Detect which cell encompasses the target text, then output its (x, y) center coordinate. 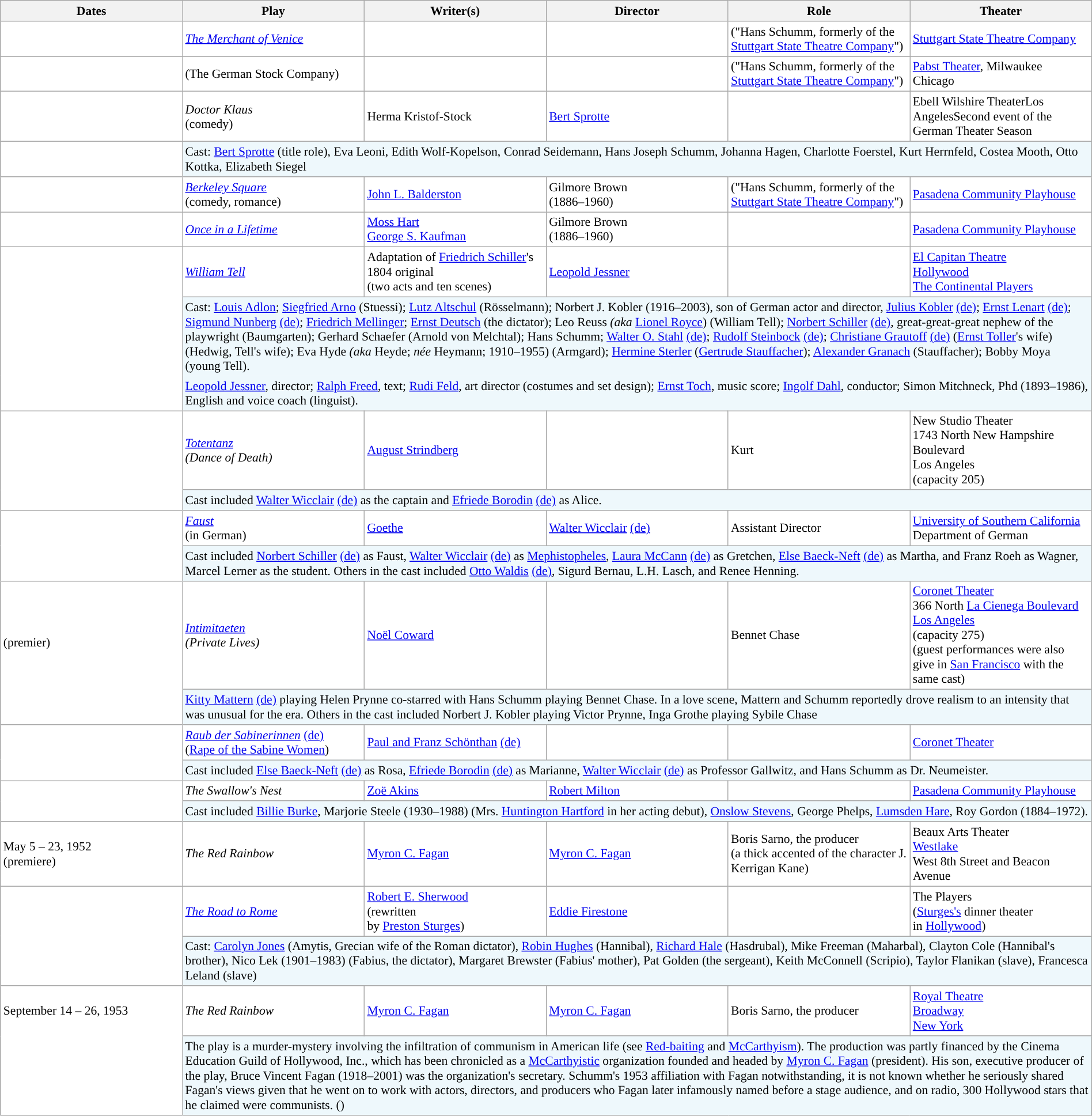
Bert Sprotte (637, 116)
Berkeley Square(comedy, romance) (274, 195)
Adaptation of Friedrich Schiller's 1804 original(two acts and ten scenes) (455, 272)
William Tell (274, 272)
Intimitaeten(Private Lives) (274, 635)
Assistant Director (819, 528)
Doctor Klaus(comedy) (274, 116)
Eddie Firestone (637, 911)
Robert E. Sherwood(rewrittenby Preston Sturges) (455, 911)
The Swallow's Nest (274, 791)
Herma Kristof-Stock (455, 116)
Noël Coward (455, 635)
Bennet Chase (819, 635)
Paul and Franz Schönthan (de) (455, 742)
Cast included Walter Wicclair (de) as the captain and Efriede Borodin (de) as Alice. (637, 501)
Boris Sarno, the producer(a thick accented of the character J. Kerrigan Kane) (819, 854)
Once in a Lifetime (274, 229)
Stuttgart State Theatre Company (1001, 39)
Dates (92, 11)
Pabst Theater, MilwaukeeChicago (1001, 74)
Theater (1001, 11)
University of Southern CaliforniaDepartment of German (1001, 528)
Walter Wicclair (de) (637, 528)
Totentanz(Dance of Death) (274, 451)
August Strindberg (455, 451)
Faust(in German) (274, 528)
Play (274, 11)
John L. Balderston (455, 195)
Beaux Arts TheaterWestlakeWest 8th Street and Beacon Avenue (1001, 854)
Ebell Wilshire TheaterLos AngelesSecond event of the German Theater Season (1001, 116)
The Players(Sturges's dinner theaterin Hollywood) (1001, 911)
Goethe (455, 528)
Royal TheatreBroadwayNew York (1001, 1012)
May 5 – 23, 1952(premiere) (92, 854)
Writer(s) (455, 11)
El Capitan TheatreHollywoodThe Continental Players (1001, 272)
Raub der Sabinerinnen (de)(Rape of the Sabine Women) (274, 742)
Coronet Theater (1001, 742)
Boris Sarno, the producer (819, 1012)
The Road to Rome (274, 911)
Zoë Akins (455, 791)
Kurt (819, 451)
Robert Milton (637, 791)
Director (637, 11)
September 14 – 26, 1953 (92, 1012)
(The German Stock Company) (274, 74)
Coronet Theater366 North La Cienega BoulevardLos Angeles(capacity 275)(guest performances were also give in San Francisco with the same cast) (1001, 635)
(premier) (92, 635)
Leopold Jessner (637, 272)
The Merchant of Venice (274, 39)
Role (819, 11)
New Studio Theater1743 North New Hampshire BoulevardLos Angeles(capacity 205) (1001, 451)
Moss HartGeorge S. Kaufman (455, 229)
